Detect which cell encompasses the target text, then output its (x, y) center coordinate. 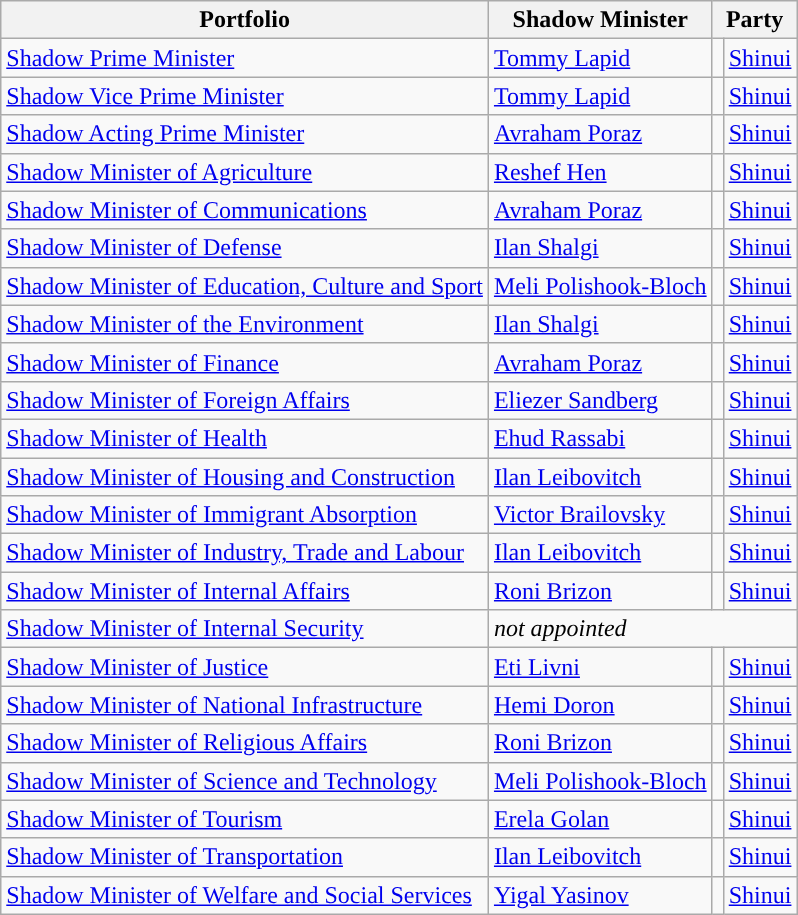
Shadow Minister of Immigrant Absorption (245, 515)
not appointed (642, 629)
Shadow Minister of Defense (245, 248)
Shadow Minister of Internal Security (245, 629)
Shadow Minister of Foreign Affairs (245, 400)
Hemi Doron (600, 705)
Shadow Minister of Finance (245, 362)
Shadow Minister of Science and Technology (245, 781)
Shadow Minister of the Environment (245, 324)
Victor Brailovsky (600, 515)
Shadow Minister of Industry, Trade and Labour (245, 553)
Portfolio (245, 20)
Shadow Minister of Agriculture (245, 172)
Shadow Minister of Internal Affairs (245, 591)
Shadow Minister of National Infrastructure (245, 705)
Shadow Minister of Housing and Construction (245, 477)
Shadow Minister of Justice (245, 667)
Shadow Minister of Transportation (245, 857)
Shadow Minister of Education, Culture and Sport (245, 286)
Shadow Prime Minister (245, 58)
Shadow Minister of Religious Affairs (245, 743)
Shadow Minister (600, 20)
Yigal Yasinov (600, 895)
Erela Golan (600, 819)
Eliezer Sandberg (600, 400)
Shadow Minister of Tourism (245, 819)
Shadow Vice Prime Minister (245, 96)
Eti Livni (600, 667)
Shadow Minister of Communications (245, 210)
Reshef Hen (600, 172)
Ehud Rassabi (600, 438)
Shadow Minister of Health (245, 438)
Shadow Minister of Welfare and Social Services (245, 895)
Party (754, 20)
Shadow Acting Prime Minister (245, 134)
